Return the (X, Y) coordinate for the center point of the cell that contains the specified text.  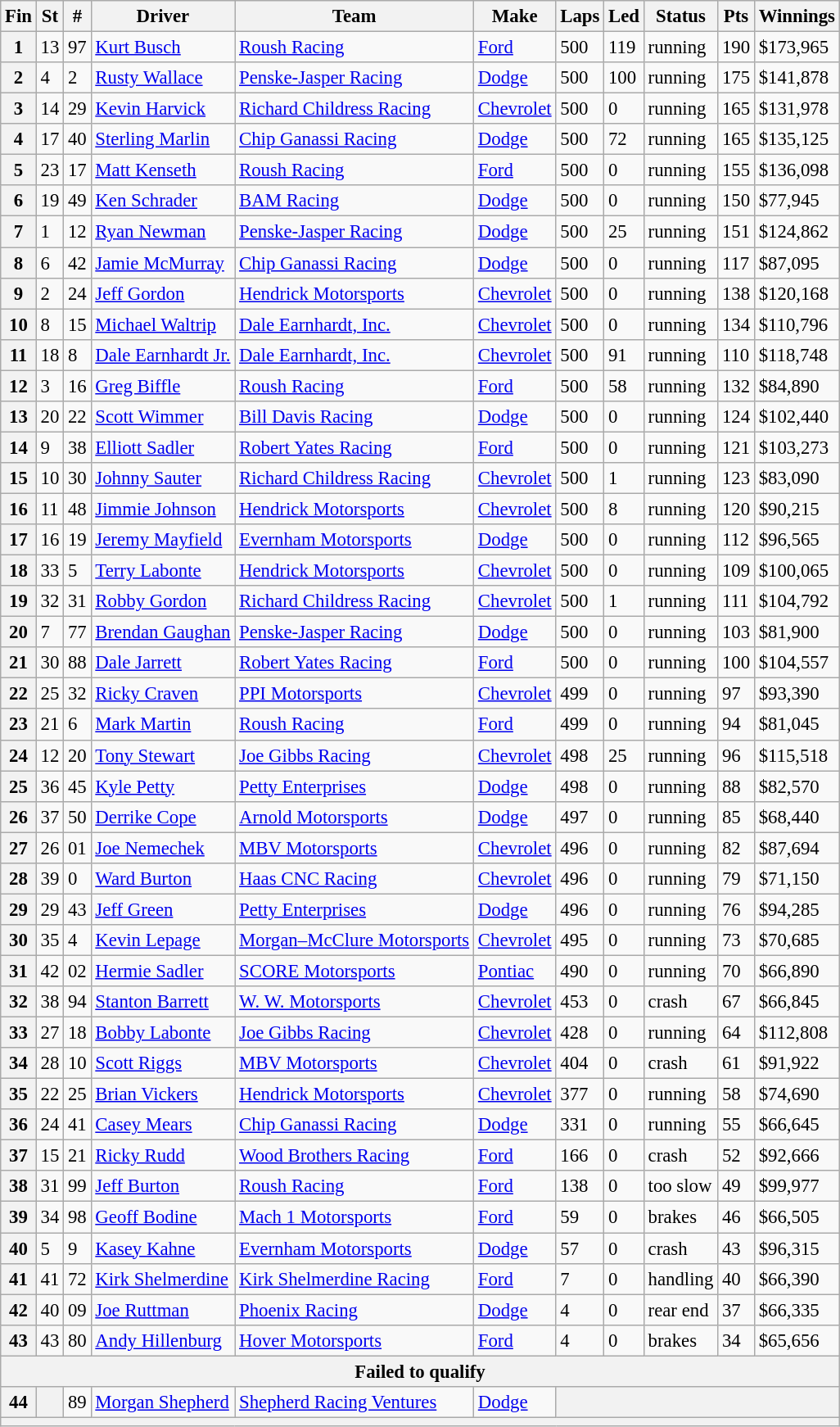
Jeff Burton (163, 1187)
Hermie Sadler (163, 971)
Bobby Labonte (163, 1033)
$124,862 (797, 232)
Scott Riggs (163, 1063)
Team (355, 16)
# (77, 16)
52 (737, 1156)
Arnold Motorsports (355, 817)
Kevin Harvick (163, 109)
155 (737, 170)
96 (737, 755)
44 (19, 1402)
67 (737, 1002)
123 (737, 478)
$99,977 (797, 1187)
$66,505 (797, 1217)
377 (580, 1094)
55 (737, 1125)
$87,694 (797, 848)
453 (580, 1002)
Pts (737, 16)
121 (737, 447)
$103,273 (797, 447)
$93,390 (797, 694)
70 (737, 971)
91 (624, 355)
61 (737, 1063)
150 (737, 201)
166 (580, 1156)
59 (580, 1217)
Fin (19, 16)
$104,792 (797, 601)
76 (737, 909)
Dale Jarrett (163, 663)
Greg Biffle (163, 386)
77 (77, 632)
428 (580, 1033)
Winnings (797, 16)
Kirk Shelmerdine (163, 1279)
$66,845 (797, 1002)
Ricky Craven (163, 694)
80 (77, 1340)
48 (77, 509)
45 (77, 786)
Morgan–McClure Motorsports (355, 940)
Brendan Gaughan (163, 632)
$173,965 (797, 48)
175 (737, 78)
120 (737, 509)
$120,168 (797, 293)
$70,685 (797, 940)
Joe Ruttman (163, 1310)
Kurt Busch (163, 48)
Elliott Sadler (163, 447)
Hover Motorsports (355, 1340)
PPI Motorsports (355, 694)
$82,570 (797, 786)
Sterling Marlin (163, 139)
Tony Stewart (163, 755)
$94,285 (797, 909)
Mark Martin (163, 725)
497 (580, 817)
Wood Brothers Racing (355, 1156)
73 (737, 940)
$65,656 (797, 1340)
Johnny Sauter (163, 478)
$74,690 (797, 1094)
134 (737, 324)
$96,315 (797, 1248)
Haas CNC Racing (355, 879)
Ken Schrader (163, 201)
$96,565 (797, 540)
46 (737, 1217)
Brian Vickers (163, 1094)
Rusty Wallace (163, 78)
119 (624, 48)
Robby Gordon (163, 601)
Kyle Petty (163, 786)
$110,796 (797, 324)
$66,645 (797, 1125)
Pontiac (515, 971)
Make (515, 16)
117 (737, 263)
Geoff Bodine (163, 1217)
02 (77, 971)
Status (680, 16)
Morgan Shepherd (163, 1402)
$135,125 (797, 139)
SCORE Motorsports (355, 971)
Scott Wimmer (163, 417)
Bill Davis Racing (355, 417)
495 (580, 940)
$136,098 (797, 170)
Stanton Barrett (163, 1002)
Ricky Rudd (163, 1156)
$77,945 (797, 201)
09 (77, 1310)
Michael Waltrip (163, 324)
57 (580, 1248)
Matt Kenseth (163, 170)
$81,045 (797, 725)
Laps (580, 16)
132 (737, 386)
Failed to qualify (420, 1371)
Ryan Newman (163, 232)
Joe Nemechek (163, 848)
Mach 1 Motorsports (355, 1217)
98 (77, 1217)
$102,440 (797, 417)
404 (580, 1063)
W. W. Motorsports (355, 1002)
01 (77, 848)
handling (680, 1279)
103 (737, 632)
$141,878 (797, 78)
82 (737, 848)
$84,890 (797, 386)
Jamie McMurray (163, 263)
Kevin Lepage (163, 940)
$104,557 (797, 663)
$66,335 (797, 1310)
$68,440 (797, 817)
109 (737, 571)
151 (737, 232)
99 (77, 1187)
Led (624, 16)
Driver (163, 16)
$87,095 (797, 263)
$66,390 (797, 1279)
110 (737, 355)
$112,808 (797, 1033)
too slow (680, 1187)
Kasey Kahne (163, 1248)
Phoenix Racing (355, 1310)
Shepherd Racing Ventures (355, 1402)
85 (737, 817)
BAM Racing (355, 201)
St (49, 16)
$91,922 (797, 1063)
Ward Burton (163, 879)
490 (580, 971)
$92,666 (797, 1156)
rear end (680, 1310)
79 (737, 879)
89 (77, 1402)
111 (737, 601)
$131,978 (797, 109)
Dale Earnhardt Jr. (163, 355)
331 (580, 1125)
124 (737, 417)
50 (77, 817)
190 (737, 48)
Jeremy Mayfield (163, 540)
Jimmie Johnson (163, 509)
Casey Mears (163, 1125)
$81,900 (797, 632)
64 (737, 1033)
Terry Labonte (163, 571)
$83,090 (797, 478)
$118,748 (797, 355)
$71,150 (797, 879)
Jeff Gordon (163, 293)
Kirk Shelmerdine Racing (355, 1279)
$90,215 (797, 509)
112 (737, 540)
Andy Hillenburg (163, 1340)
$100,065 (797, 571)
$66,890 (797, 971)
Derrike Cope (163, 817)
$115,518 (797, 755)
Jeff Green (163, 909)
